Scan for the cell matching the given text and deliver its (X, Y) coordinate at center. 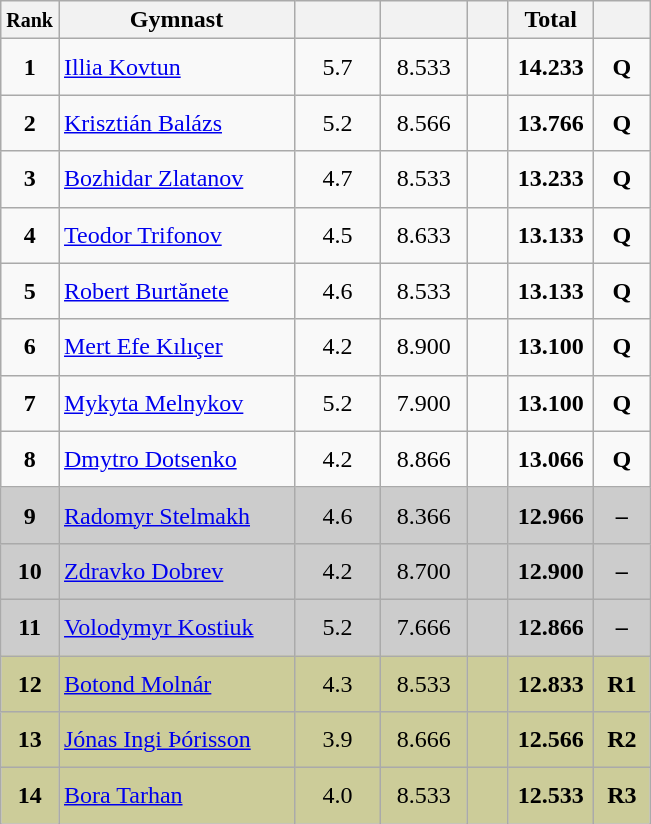
7 (30, 403)
Illia Kovtun (176, 67)
Mykyta Melnykov (176, 403)
Mert Efe Kılıçer (176, 347)
Radomyr Stelmakh (176, 515)
8.666 (424, 740)
8.366 (424, 515)
12.566 (551, 740)
Zdravko Dobrev (176, 571)
12.900 (551, 571)
13 (30, 740)
4.7 (338, 179)
R2 (622, 740)
12.833 (551, 684)
10 (30, 571)
4.5 (338, 235)
12.966 (551, 515)
Rank (30, 20)
5.7 (338, 67)
7.900 (424, 403)
Robert Burtănete (176, 291)
7.666 (424, 627)
Dmytro Dotsenko (176, 459)
12.533 (551, 796)
1 (30, 67)
14 (30, 796)
12.866 (551, 627)
Total (551, 20)
8 (30, 459)
R1 (622, 684)
12 (30, 684)
3.9 (338, 740)
13.766 (551, 123)
Bozhidar Zlatanov (176, 179)
8.900 (424, 347)
8.700 (424, 571)
6 (30, 347)
8.633 (424, 235)
4.3 (338, 684)
Gymnast (176, 20)
Volodymyr Kostiuk (176, 627)
Jónas Ingi Þórisson (176, 740)
5 (30, 291)
R3 (622, 796)
13.066 (551, 459)
Botond Molnár (176, 684)
3 (30, 179)
13.233 (551, 179)
8.566 (424, 123)
9 (30, 515)
8.866 (424, 459)
14.233 (551, 67)
4.0 (338, 796)
Krisztián Balázs (176, 123)
4 (30, 235)
11 (30, 627)
Teodor Trifonov (176, 235)
2 (30, 123)
Bora Tarhan (176, 796)
